Find where the given text appears and provide that cell's center as [x, y] coordinate. 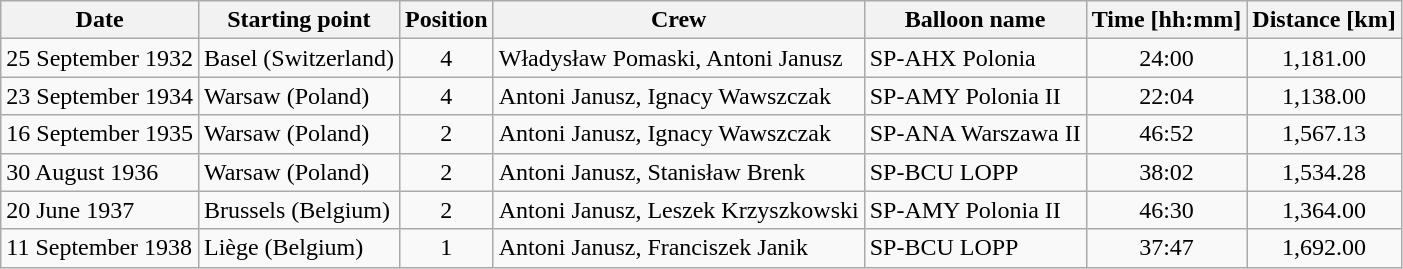
Liège (Belgium) [298, 248]
Starting point [298, 20]
Antoni Janusz, Leszek Krzyszkowski [678, 210]
Date [100, 20]
1,364.00 [1324, 210]
Balloon name [975, 20]
16 September 1935 [100, 134]
Basel (Switzerland) [298, 58]
11 September 1938 [100, 248]
1,534.28 [1324, 172]
1 [446, 248]
20 June 1937 [100, 210]
22:04 [1166, 96]
1,567.13 [1324, 134]
1,692.00 [1324, 248]
Antoni Janusz, Franciszek Janik [678, 248]
Władysław Pomaski, Antoni Janusz [678, 58]
1,138.00 [1324, 96]
37:47 [1166, 248]
Distance [km] [1324, 20]
46:52 [1166, 134]
SP-ANA Warszawa II [975, 134]
Position [446, 20]
Antoni Janusz, Stanisław Brenk [678, 172]
46:30 [1166, 210]
Crew [678, 20]
Brussels (Belgium) [298, 210]
30 August 1936 [100, 172]
1,181.00 [1324, 58]
Time [hh:mm] [1166, 20]
SP-AHX Polonia [975, 58]
24:00 [1166, 58]
38:02 [1166, 172]
23 September 1934 [100, 96]
25 September 1932 [100, 58]
